Search for the cell housing the specified text and yield its [X, Y] center coordinate. 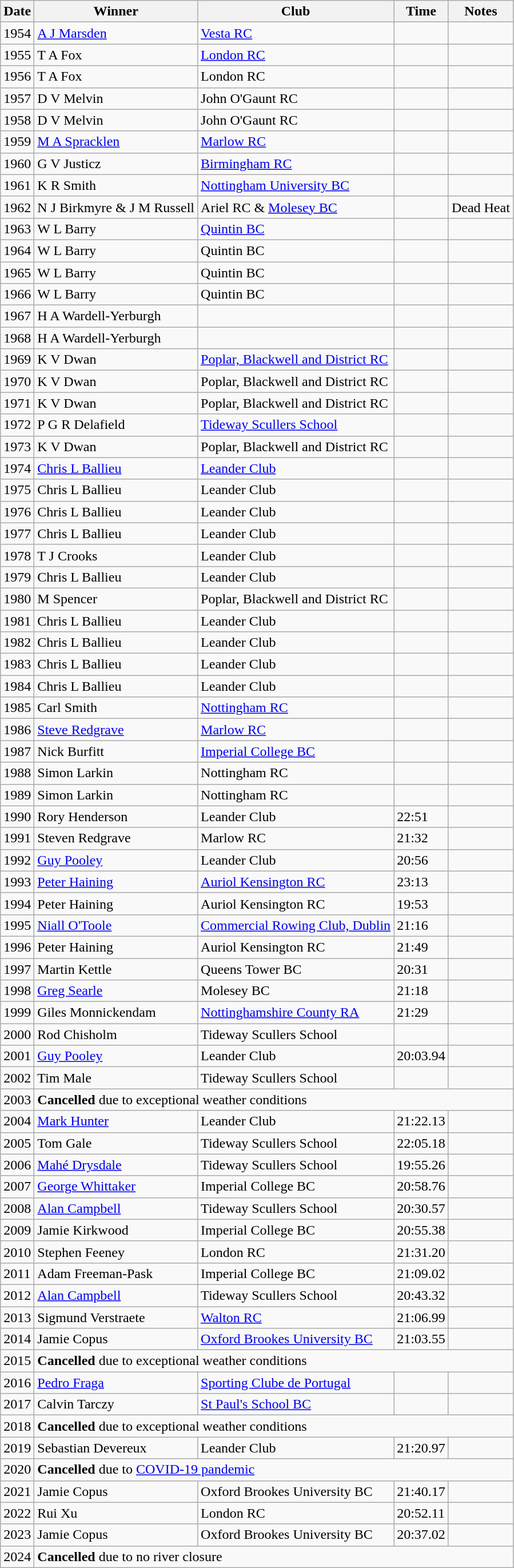
Winner [116, 11]
George Whittaker [116, 1187]
Sebastian Devereux [116, 1448]
Mahé Drysdale [116, 1165]
21:18 [421, 991]
Adam Freeman-Pask [116, 1273]
1958 [17, 120]
2007 [17, 1187]
Calvin Tarczy [116, 1404]
1959 [17, 142]
Nottinghamshire County RA [296, 1013]
2000 [17, 1034]
Tom Gale [116, 1143]
20:58.76 [421, 1187]
1999 [17, 1013]
Carl Smith [116, 708]
22:51 [421, 817]
Rory Henderson [116, 817]
21:32 [421, 838]
Mark Hunter [116, 1121]
2008 [17, 1208]
20:52.11 [421, 1513]
2012 [17, 1295]
Notes [480, 11]
1997 [17, 969]
1993 [17, 882]
20:43.32 [421, 1295]
Steven Redgrave [116, 838]
20:56 [421, 860]
Niall O'Toole [116, 925]
Sigmund Verstraete [116, 1317]
1989 [17, 795]
20:03.94 [421, 1056]
Steve Redgrave [116, 730]
N J Birkmyre & J M Russell [116, 207]
T J Crooks [116, 555]
Martin Kettle [116, 969]
1990 [17, 817]
21:29 [421, 1013]
1987 [17, 751]
1995 [17, 925]
21:31.20 [421, 1252]
1994 [17, 904]
20:30.57 [421, 1208]
2010 [17, 1252]
Stephen Feeney [116, 1252]
2023 [17, 1535]
1979 [17, 577]
2005 [17, 1143]
2001 [17, 1056]
1984 [17, 686]
Dead Heat [480, 207]
Date [17, 11]
2024 [17, 1557]
Queens Tower BC [296, 969]
Giles Monnickendam [116, 1013]
19:55.26 [421, 1165]
1968 [17, 338]
2009 [17, 1230]
1967 [17, 316]
2016 [17, 1383]
1971 [17, 403]
1965 [17, 273]
1980 [17, 599]
2015 [17, 1361]
Vesta RC [296, 33]
M Spencer [116, 599]
1956 [17, 77]
2018 [17, 1426]
Cancelled due to COVID-19 pandemic [274, 1470]
19:53 [421, 904]
20:31 [421, 969]
Pedro Fraga [116, 1383]
1969 [17, 360]
Ariel RC & Molesey BC [296, 207]
1981 [17, 620]
2013 [17, 1317]
1998 [17, 991]
Sporting Clube de Portugal [296, 1383]
1974 [17, 468]
21:20.97 [421, 1448]
1986 [17, 730]
2022 [17, 1513]
1960 [17, 164]
21:40.17 [421, 1491]
21:49 [421, 947]
2021 [17, 1491]
2011 [17, 1273]
Rui Xu [116, 1513]
Greg Searle [116, 991]
1983 [17, 664]
Time [421, 11]
Nottingham University BC [296, 185]
21:03.55 [421, 1339]
1982 [17, 643]
St Paul's School BC [296, 1404]
1977 [17, 534]
1963 [17, 229]
A J Marsden [116, 33]
Molesey BC [296, 991]
1973 [17, 447]
1970 [17, 381]
1972 [17, 425]
Cancelled due to no river closure [274, 1557]
Birmingham RC [296, 164]
2019 [17, 1448]
Nick Burfitt [116, 751]
Club [296, 11]
1992 [17, 860]
1988 [17, 773]
2002 [17, 1078]
21:09.02 [421, 1273]
1991 [17, 838]
20:55.38 [421, 1230]
1964 [17, 250]
1996 [17, 947]
1962 [17, 207]
2017 [17, 1404]
G V Justicz [116, 164]
1961 [17, 185]
Commercial Rowing Club, Dublin [296, 925]
Walton RC [296, 1317]
21:16 [421, 925]
22:05.18 [421, 1143]
1954 [17, 33]
21:22.13 [421, 1121]
23:13 [421, 882]
K R Smith [116, 185]
2006 [17, 1165]
1975 [17, 490]
1985 [17, 708]
Jamie Kirkwood [116, 1230]
2004 [17, 1121]
M A Spracklen [116, 142]
2014 [17, 1339]
20:37.02 [421, 1535]
1966 [17, 295]
Rod Chisholm [116, 1034]
Tim Male [116, 1078]
2003 [17, 1100]
1955 [17, 55]
1978 [17, 555]
2020 [17, 1470]
P G R Delafield [116, 425]
1976 [17, 512]
21:06.99 [421, 1317]
1957 [17, 98]
